For the text-containing cell, return its midpoint in [x, y] coordinate format. 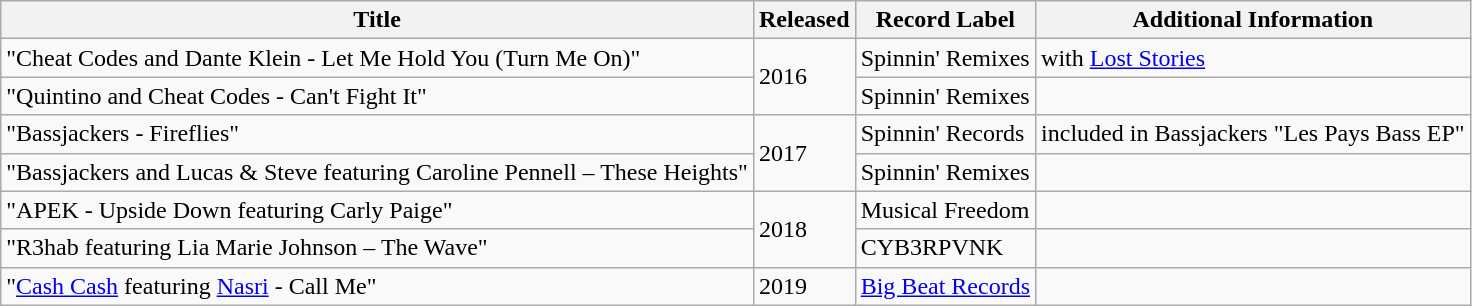
2016 [804, 77]
"Cash Cash featuring Nasri - Call Me" [378, 286]
"Cheat Codes and Dante Klein - Let Me Hold You (Turn Me On)" [378, 58]
Released [804, 20]
Big Beat Records [945, 286]
"R3hab featuring Lia Marie Johnson – The Wave" [378, 248]
2017 [804, 153]
2018 [804, 229]
Record Label [945, 20]
included in Bassjackers "Les Pays Bass EP" [1254, 134]
Spinnin' Records [945, 134]
"APEK - Upside Down featuring Carly Paige" [378, 210]
"Bassjackers and Lucas & Steve featuring Caroline Pennell – These Heights" [378, 172]
"Bassjackers - Fireflies" [378, 134]
Additional Information [1254, 20]
CYB3RPVNK [945, 248]
"Quintino and Cheat Codes - Can't Fight It" [378, 96]
with Lost Stories [1254, 58]
Title [378, 20]
Musical Freedom [945, 210]
2019 [804, 286]
